From the cell containing the given text, extract its center point as (x, y) coordinate. 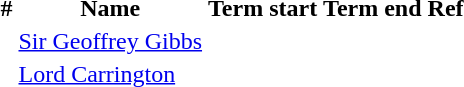
Sir Geoffrey Gibbs (110, 41)
